For the text-containing cell, return its midpoint in (X, Y) coordinate format. 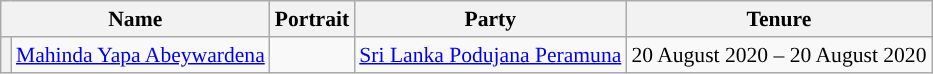
Tenure (778, 19)
Party (490, 19)
Portrait (312, 19)
Sri Lanka Podujana Peramuna (490, 55)
Name (136, 19)
Mahinda Yapa Abeywardena (140, 55)
20 August 2020 – 20 August 2020 (778, 55)
